Extract the (x, y) coordinate from the center of the cell holding the provided text.  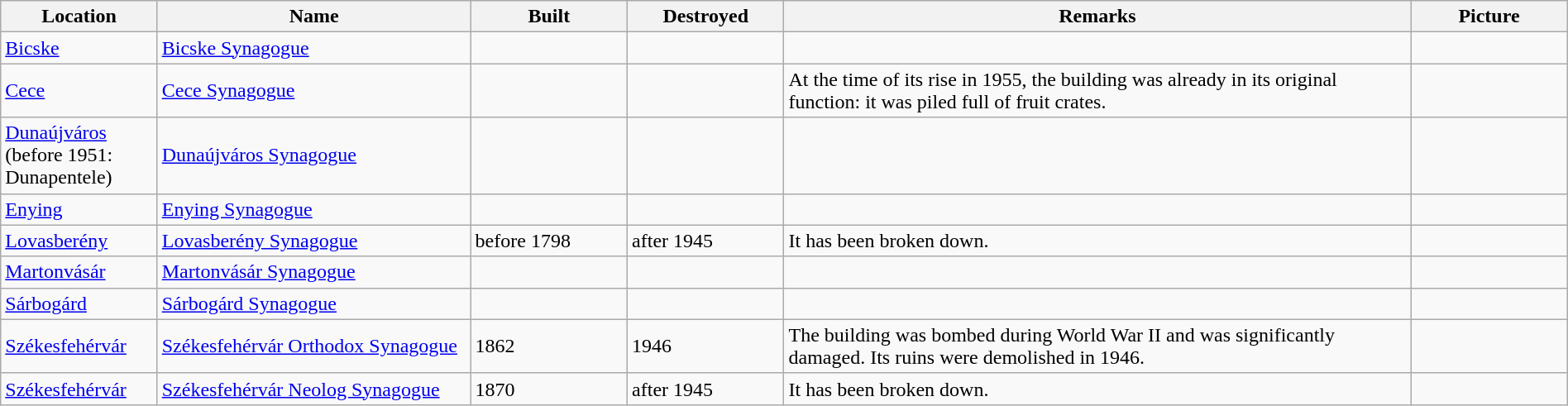
Székesfehérvár Neolog Synagogue (314, 389)
Martonvásár (79, 272)
Cece (79, 91)
Lovasberény Synagogue (314, 241)
1946 (706, 346)
Sárbogárd (79, 303)
Bicske Synagogue (314, 48)
Picture (1489, 17)
Dunaújváros (before 1951: Dunapentele) (79, 155)
At the time of its rise in 1955, the building was already in its original function: it was piled full of fruit crates. (1097, 91)
Name (314, 17)
before 1798 (549, 241)
Cece Synagogue (314, 91)
1870 (549, 389)
Destroyed (706, 17)
Sárbogárd Synagogue (314, 303)
Székesfehérvár Orthodox Synagogue (314, 346)
1862 (549, 346)
Dunaújváros Synagogue (314, 155)
Remarks (1097, 17)
Built (549, 17)
Location (79, 17)
Bicske (79, 48)
The building was bombed during World War II and was significantly damaged. Its ruins were demolished in 1946. (1097, 346)
Enying Synagogue (314, 209)
Martonvásár Synagogue (314, 272)
Lovasberény (79, 241)
Enying (79, 209)
